Return the [x, y] coordinate for the center point of the cell that contains the specified text.  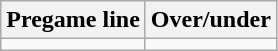
Over/under [210, 20]
Pregame line [74, 20]
